Search for the cell housing the specified text and yield its (X, Y) center coordinate. 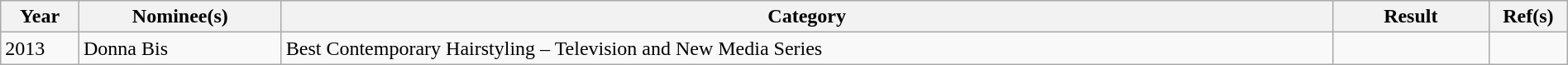
Best Contemporary Hairstyling – Television and New Media Series (807, 48)
Category (807, 17)
Year (40, 17)
2013 (40, 48)
Ref(s) (1528, 17)
Donna Bis (180, 48)
Nominee(s) (180, 17)
Result (1411, 17)
